Return [x, y] of the center of cell containing provided text 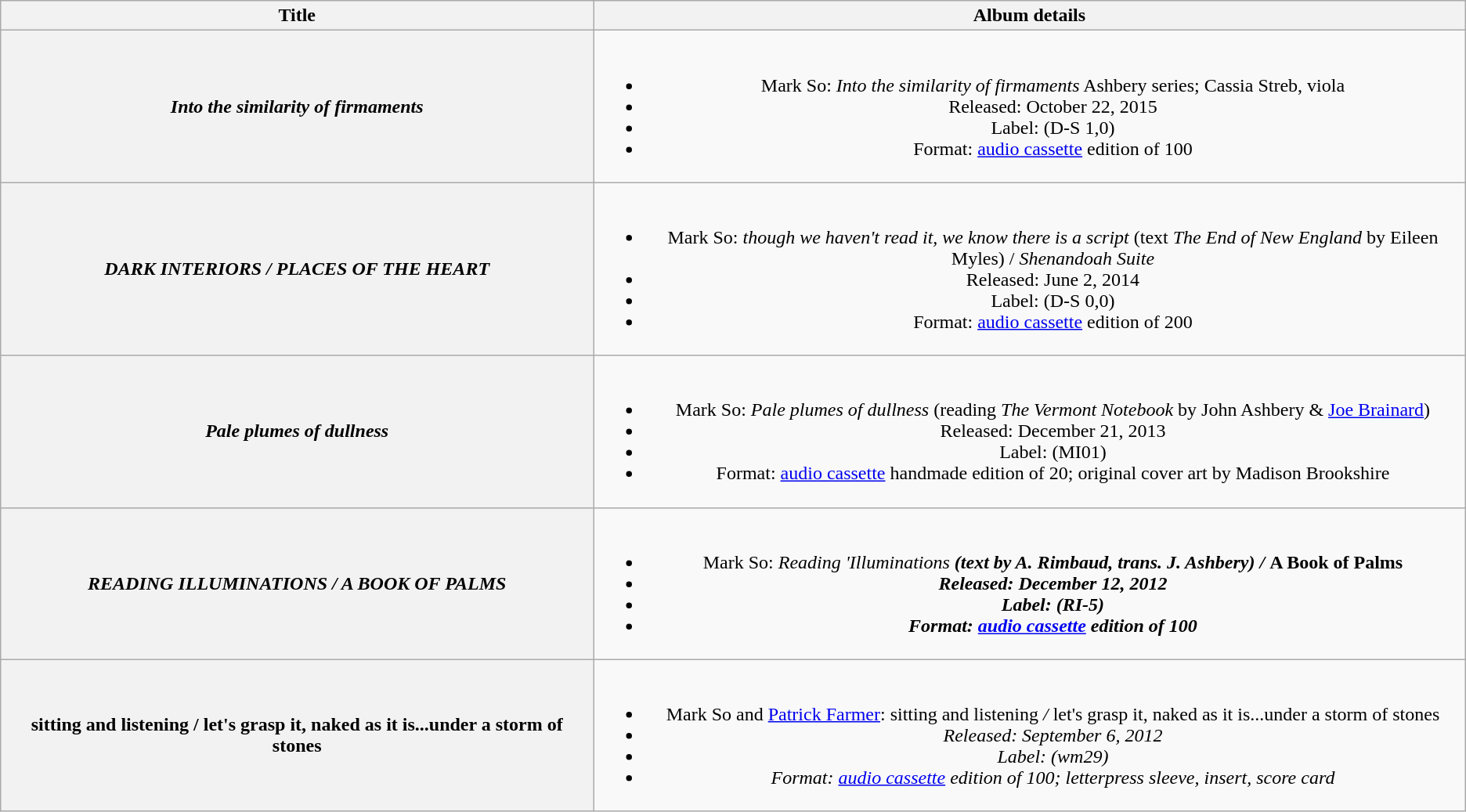
Album details [1030, 16]
Title [298, 16]
Pale plumes of dullness [298, 431]
READING ILLUMINATIONS / A BOOK OF PALMS [298, 583]
Into the similarity of firmaments [298, 106]
DARK INTERIORS / PLACES OF THE HEART [298, 269]
sitting and listening / let's grasp it, naked as it is...under a storm of stones [298, 735]
